From the cell containing the given text, extract its center point as [x, y] coordinate. 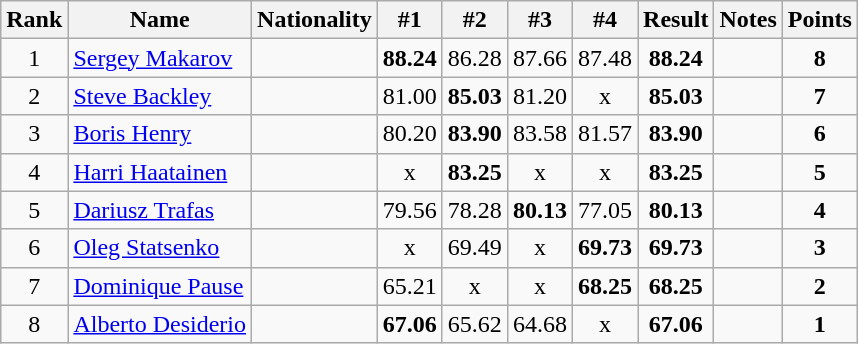
Dariusz Trafas [160, 210]
Boris Henry [160, 134]
81.00 [410, 96]
78.28 [474, 210]
79.56 [410, 210]
Notes [748, 20]
83.58 [540, 134]
Points [820, 20]
65.62 [474, 324]
#3 [540, 20]
65.21 [410, 286]
Rank [34, 20]
Nationality [315, 20]
64.68 [540, 324]
81.57 [604, 134]
Harri Haatainen [160, 172]
87.48 [604, 58]
87.66 [540, 58]
Oleg Statsenko [160, 248]
80.20 [410, 134]
Sergey Makarov [160, 58]
86.28 [474, 58]
Steve Backley [160, 96]
69.49 [474, 248]
81.20 [540, 96]
Result [676, 20]
Alberto Desiderio [160, 324]
Name [160, 20]
#2 [474, 20]
Dominique Pause [160, 286]
#1 [410, 20]
#4 [604, 20]
77.05 [604, 210]
